Capture the cell that displays the provided text and extract its (x, y) central coordinate. 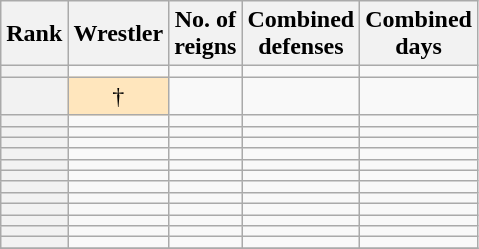
† (118, 96)
No. ofreigns (206, 34)
Combineddays (419, 34)
Wrestler (118, 34)
Rank (34, 34)
Combineddefenses (301, 34)
